Identify which cell holds the provided text, then report its [X, Y] central coordinate. 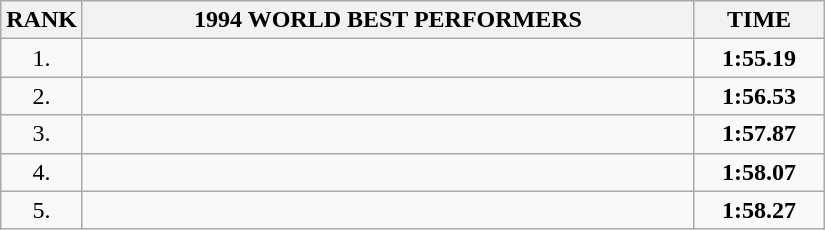
3. [42, 134]
2. [42, 96]
1:58.07 [760, 172]
4. [42, 172]
1:55.19 [760, 58]
1:56.53 [760, 96]
1994 WORLD BEST PERFORMERS [388, 20]
TIME [760, 20]
1:57.87 [760, 134]
5. [42, 210]
1:58.27 [760, 210]
RANK [42, 20]
1. [42, 58]
